From the cell containing the given text, extract its center point as [X, Y] coordinate. 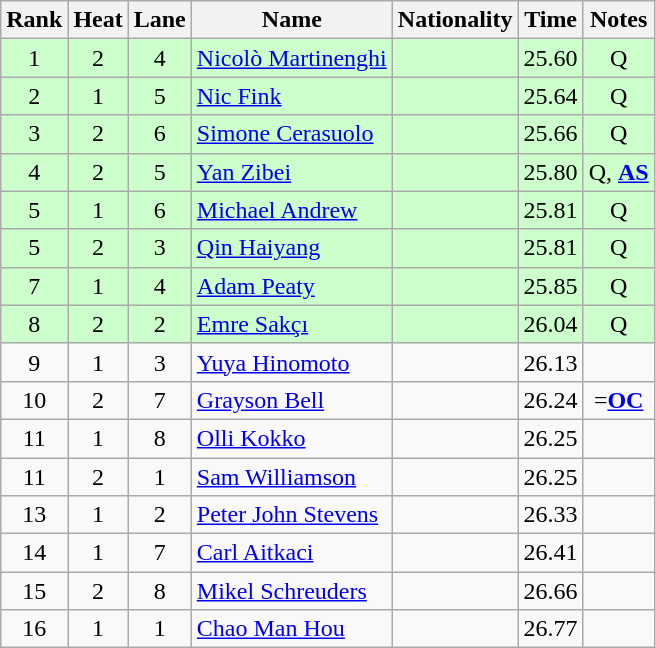
Emre Sakçı [292, 324]
Michael Andrew [292, 210]
26.04 [550, 324]
Olli Kokko [292, 438]
Nic Fink [292, 96]
26.41 [550, 553]
Chao Man Hou [292, 629]
13 [34, 515]
25.80 [550, 172]
Heat [98, 20]
Lane [160, 20]
Notes [618, 20]
26.13 [550, 362]
Peter John Stevens [292, 515]
Nationality [455, 20]
25.85 [550, 286]
25.64 [550, 96]
Sam Williamson [292, 477]
26.66 [550, 591]
25.66 [550, 134]
Simone Cerasuolo [292, 134]
=OC [618, 400]
Nicolò Martinenghi [292, 58]
Qin Haiyang [292, 248]
Time [550, 20]
Mikel Schreuders [292, 591]
Name [292, 20]
10 [34, 400]
Yuya Hinomoto [292, 362]
Rank [34, 20]
9 [34, 362]
15 [34, 591]
Grayson Bell [292, 400]
16 [34, 629]
Carl Aitkaci [292, 553]
14 [34, 553]
26.33 [550, 515]
26.77 [550, 629]
26.24 [550, 400]
Q, AS [618, 172]
Adam Peaty [292, 286]
25.60 [550, 58]
Yan Zibei [292, 172]
